Output the (X, Y) coordinate of the center of the cell containing the given text.  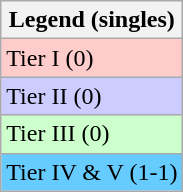
Legend (singles) (92, 20)
Tier IV & V (1-1) (92, 172)
Tier II (0) (92, 96)
Tier III (0) (92, 134)
Tier I (0) (92, 58)
